Extract the (X, Y) coordinate from the center of the cell holding the provided text.  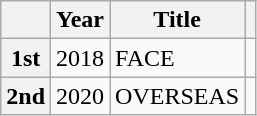
2018 (80, 58)
Year (80, 20)
FACE (178, 58)
OVERSEAS (178, 96)
Title (178, 20)
2nd (26, 96)
1st (26, 58)
2020 (80, 96)
